Return [x, y] of the center of cell containing provided text 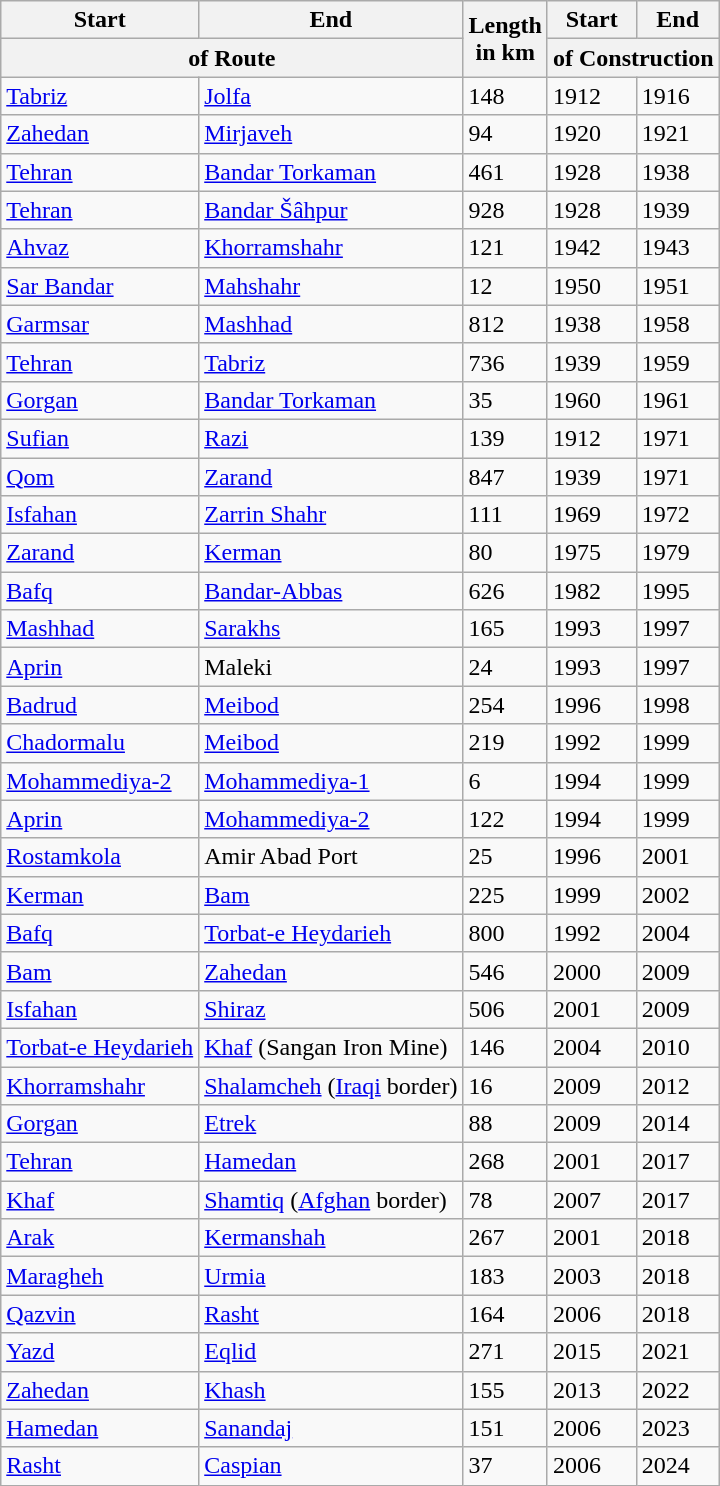
2015 [592, 1352]
24 [505, 667]
Kermanshah [331, 1238]
1916 [678, 96]
2010 [678, 1047]
2023 [678, 1428]
Chadormalu [100, 743]
Khaf [100, 1200]
151 [505, 1428]
Maragheh [100, 1276]
155 [505, 1390]
928 [505, 210]
164 [505, 1314]
2013 [592, 1390]
271 [505, 1352]
Bandar-Abbas [331, 591]
148 [505, 96]
1972 [678, 515]
219 [505, 743]
2000 [592, 971]
1920 [592, 134]
2007 [592, 1200]
183 [505, 1276]
88 [505, 1124]
80 [505, 553]
Yazd [100, 1352]
Shiraz [331, 1009]
Lengthin km [505, 39]
736 [505, 362]
165 [505, 629]
1951 [678, 286]
Khaf (Sangan Iron Mine) [331, 1047]
626 [505, 591]
of Construction [633, 58]
Eqlid [331, 1352]
Zarrin Shahr [331, 515]
Sanandaj [331, 1428]
78 [505, 1200]
Rostamkola [100, 857]
1995 [678, 591]
122 [505, 819]
Maleki [331, 667]
812 [505, 324]
146 [505, 1047]
25 [505, 857]
1943 [678, 248]
Qom [100, 477]
Qazvin [100, 1314]
Bandar Šâhpur [331, 210]
546 [505, 971]
1982 [592, 591]
121 [505, 248]
267 [505, 1238]
1960 [592, 400]
Sarakhs [331, 629]
Razi [331, 438]
Arak [100, 1238]
6 [505, 781]
Mohammediya-1 [331, 781]
Caspian [331, 1466]
2014 [678, 1124]
1959 [678, 362]
Jolfa [331, 96]
225 [505, 895]
1975 [592, 553]
1969 [592, 515]
2024 [678, 1466]
Etrek [331, 1124]
Mahshahr [331, 286]
254 [505, 705]
Shalamcheh (Iraqi border) [331, 1085]
139 [505, 438]
111 [505, 515]
1979 [678, 553]
2003 [592, 1276]
1921 [678, 134]
Garmsar [100, 324]
847 [505, 477]
800 [505, 933]
Urmia [331, 1276]
94 [505, 134]
Khash [331, 1390]
2002 [678, 895]
37 [505, 1466]
16 [505, 1085]
of Route [232, 58]
2022 [678, 1390]
1942 [592, 248]
Shamtiq (Afghan border) [331, 1200]
Sufian [100, 438]
Amir Abad Port [331, 857]
1998 [678, 705]
Badrud [100, 705]
2012 [678, 1085]
35 [505, 400]
Mirjaveh [331, 134]
461 [505, 172]
Ahvaz [100, 248]
2021 [678, 1352]
1958 [678, 324]
1950 [592, 286]
1961 [678, 400]
268 [505, 1162]
Sar Bandar [100, 286]
12 [505, 286]
506 [505, 1009]
